Output the [X, Y] coordinate of the center of the cell containing the given text.  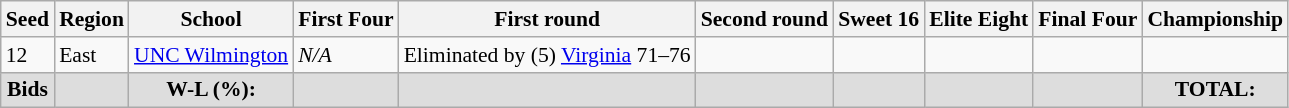
Sweet 16 [878, 19]
12 [28, 55]
W-L (%): [211, 90]
School [211, 19]
Eliminated by (5) Virginia 71–76 [548, 55]
Final Four [1088, 19]
Seed [28, 19]
Championship [1215, 19]
Bids [28, 90]
UNC Wilmington [211, 55]
Second round [765, 19]
TOTAL: [1215, 90]
Region [92, 19]
First Four [346, 19]
N/A [346, 55]
Elite Eight [978, 19]
First round [548, 19]
East [92, 55]
